Scan for the cell matching the given text and deliver its (x, y) coordinate at center. 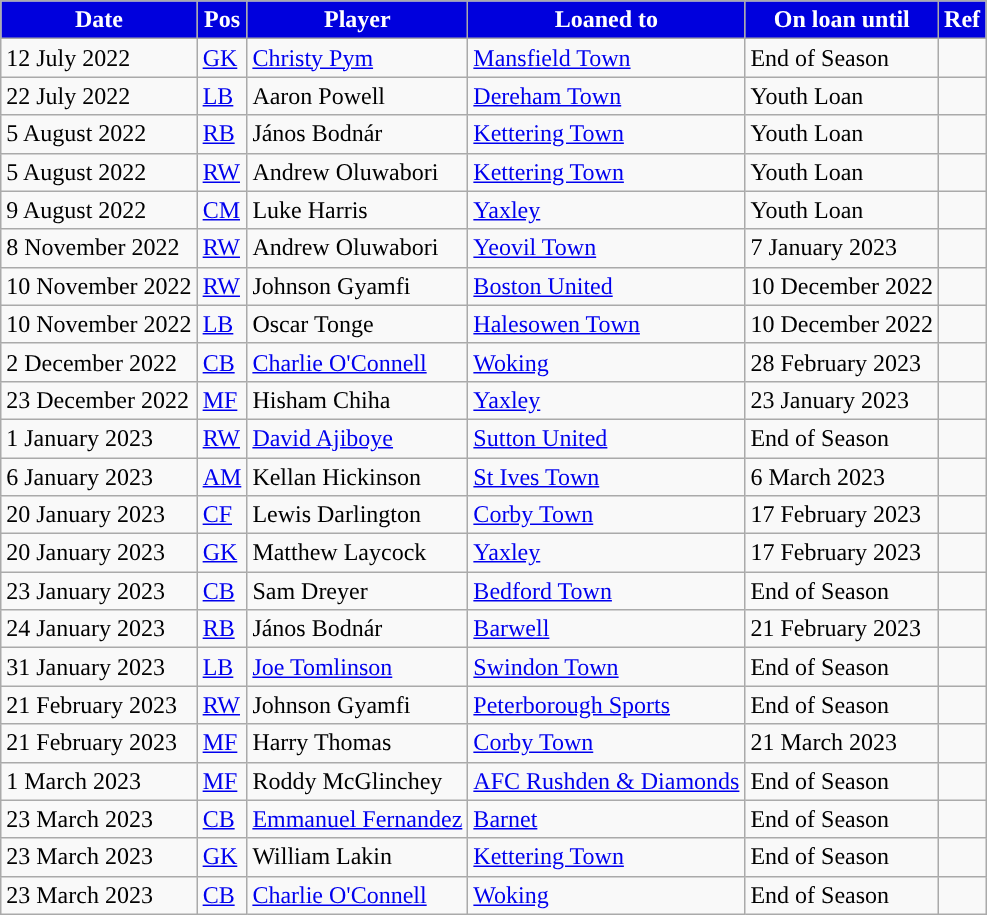
7 January 2023 (842, 248)
On loan until (842, 20)
6 January 2023 (99, 477)
AM (222, 477)
Matthew Laycock (358, 553)
Player (358, 20)
Kellan Hickinson (358, 477)
Barwell (606, 629)
Roddy McGlinchey (358, 781)
2 December 2022 (99, 362)
David Ajiboye (358, 438)
Loaned to (606, 20)
CM (222, 210)
Aaron Powell (358, 96)
Swindon Town (606, 667)
Hisham Chiha (358, 400)
24 January 2023 (99, 629)
Ref (962, 20)
Christy Pym (358, 58)
St Ives Town (606, 477)
Sam Dreyer (358, 591)
31 January 2023 (99, 667)
AFC Rushden & Diamonds (606, 781)
Halesowen Town (606, 324)
8 November 2022 (99, 248)
Boston United (606, 286)
Dereham Town (606, 96)
28 February 2023 (842, 362)
Harry Thomas (358, 743)
Luke Harris (358, 210)
6 March 2023 (842, 477)
Date (99, 20)
21 March 2023 (842, 743)
Mansfield Town (606, 58)
9 August 2022 (99, 210)
Pos (222, 20)
Joe Tomlinson (358, 667)
Bedford Town (606, 591)
Sutton United (606, 438)
22 July 2022 (99, 96)
Emmanuel Fernandez (358, 819)
Barnet (606, 819)
12 July 2022 (99, 58)
1 January 2023 (99, 438)
1 March 2023 (99, 781)
Peterborough Sports (606, 705)
William Lakin (358, 857)
Lewis Darlington (358, 515)
23 December 2022 (99, 400)
Oscar Tonge (358, 324)
Yeovil Town (606, 248)
CF (222, 515)
